Extract the (x, y) coordinate from the center of the cell holding the provided text.  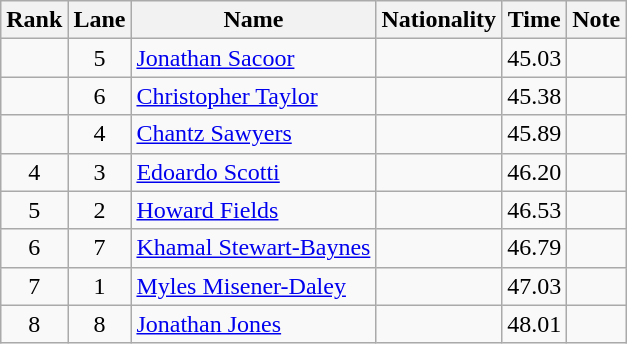
Name (254, 20)
46.20 (534, 172)
Christopher Taylor (254, 96)
Lane (100, 20)
46.79 (534, 248)
Time (534, 20)
Chantz Sawyers (254, 134)
Myles Misener-Daley (254, 286)
Nationality (439, 20)
Khamal Stewart-Baynes (254, 248)
1 (100, 286)
45.03 (534, 58)
2 (100, 210)
Note (596, 20)
Jonathan Jones (254, 324)
Edoardo Scotti (254, 172)
Rank (34, 20)
3 (100, 172)
Jonathan Sacoor (254, 58)
48.01 (534, 324)
47.03 (534, 286)
Howard Fields (254, 210)
45.38 (534, 96)
46.53 (534, 210)
45.89 (534, 134)
